For the text-containing cell, return its midpoint in (x, y) coordinate format. 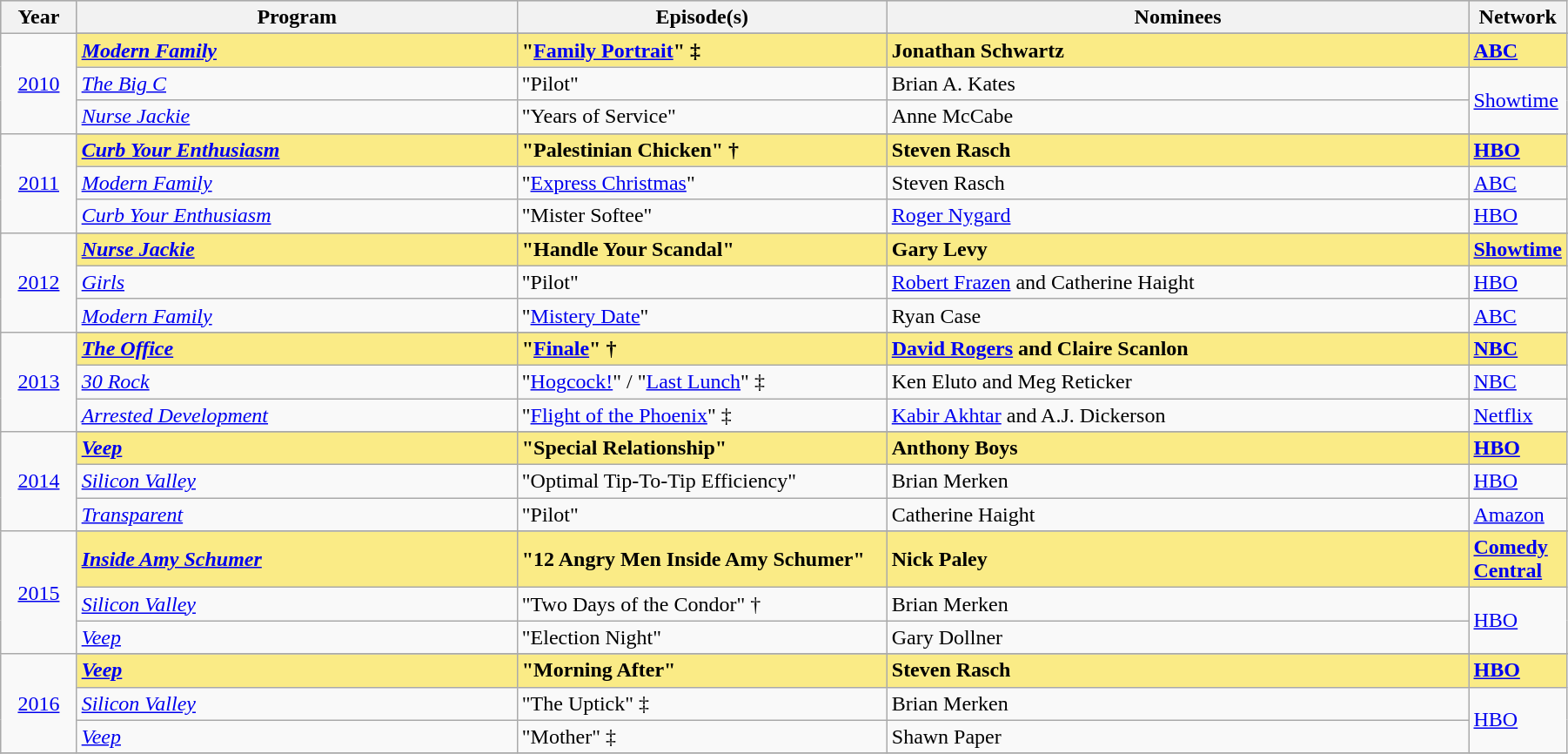
Girls (297, 282)
Transparent (297, 515)
2015 (38, 592)
Jonathan Schwartz (1178, 50)
"Election Night" (701, 637)
"Special Relationship" (701, 448)
Ken Eluto and Meg Reticker (1178, 381)
Shawn Paper (1178, 737)
"Family Portrait" ‡ (701, 50)
30 Rock (297, 381)
Nick Paley (1178, 559)
Program (297, 17)
Comedy Central (1518, 559)
Gary Dollner (1178, 637)
Nominees (1178, 17)
2013 (38, 381)
David Rogers and Claire Scanlon (1178, 348)
"Palestinian Chicken" † (701, 150)
Year (38, 17)
2014 (38, 481)
Catherine Haight (1178, 515)
"12 Angry Men Inside Amy Schumer" (701, 559)
The Office (297, 348)
"Morning After" (701, 670)
2010 (38, 84)
2016 (38, 704)
2011 (38, 183)
The Big C (297, 84)
"Two Days of the Condor" † (701, 604)
"Handle Your Scandal" (701, 249)
"Optimal Tip-To-Tip Efficiency" (701, 481)
Brian A. Kates (1178, 84)
Arrested Development (297, 415)
"Mother" ‡ (701, 737)
Amazon (1518, 515)
Inside Amy Schumer (297, 559)
Robert Frazen and Catherine Haight (1178, 282)
Anne McCabe (1178, 117)
"Express Christmas" (701, 183)
"Flight of the Phoenix" ‡ (701, 415)
Gary Levy (1178, 249)
"Mistery Date" (701, 315)
"Years of Service" (701, 117)
Anthony Boys (1178, 448)
Network (1518, 17)
"The Uptick" ‡ (701, 704)
Kabir Akhtar and A.J. Dickerson (1178, 415)
"Mister Softee" (701, 216)
2012 (38, 282)
Netflix (1518, 415)
"Hogcock!" / "Last Lunch" ‡ (701, 381)
Ryan Case (1178, 315)
Roger Nygard (1178, 216)
Episode(s) (701, 17)
"Finale" † (701, 348)
